Detect which cell encompasses the target text, then output its [x, y] center coordinate. 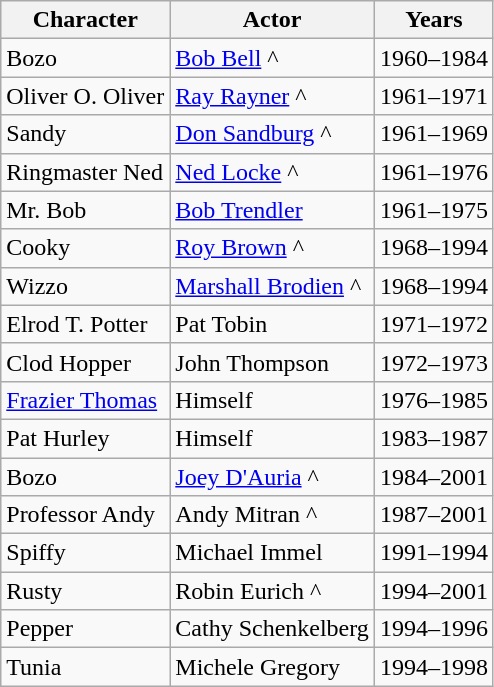
Clod Hopper [86, 362]
1984–2001 [434, 477]
Pepper [86, 629]
1991–1994 [434, 553]
Frazier Thomas [86, 400]
1961–1969 [434, 134]
Pat Tobin [272, 324]
Michael Immel [272, 553]
Character [86, 20]
Professor Andy [86, 515]
1961–1976 [434, 172]
Cathy Schenkelberg [272, 629]
Sandy [86, 134]
Years [434, 20]
Don Sandburg ^ [272, 134]
Actor [272, 20]
Cooky [86, 248]
1961–1971 [434, 96]
Joey D'Auria ^ [272, 477]
1994–1998 [434, 667]
Ray Rayner ^ [272, 96]
1983–1987 [434, 438]
1994–1996 [434, 629]
Bob Bell ^ [272, 58]
Bob Trendler [272, 210]
Ned Locke ^ [272, 172]
1976–1985 [434, 400]
1994–2001 [434, 591]
Pat Hurley [86, 438]
Roy Brown ^ [272, 248]
Tunia [86, 667]
Andy Mitran ^ [272, 515]
1971–1972 [434, 324]
Mr. Bob [86, 210]
Elrod T. Potter [86, 324]
1987–2001 [434, 515]
1972–1973 [434, 362]
Wizzo [86, 286]
Ringmaster Ned [86, 172]
Robin Eurich ^ [272, 591]
John Thompson [272, 362]
1961–1975 [434, 210]
Rusty [86, 591]
Oliver O. Oliver [86, 96]
Marshall Brodien ^ [272, 286]
1960–1984 [434, 58]
Michele Gregory [272, 667]
Spiffy [86, 553]
